Scan for the cell matching the given text and deliver its (x, y) coordinate at center. 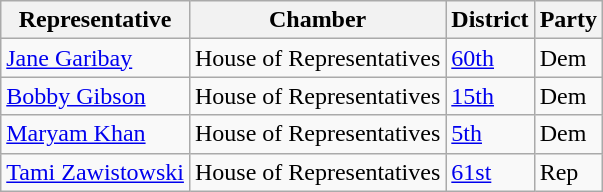
Bobby Gibson (96, 96)
Rep (568, 172)
Tami Zawistowski (96, 172)
60th (490, 58)
61st (490, 172)
District (490, 20)
Chamber (317, 20)
Representative (96, 20)
Jane Garibay (96, 58)
5th (490, 134)
15th (490, 96)
Party (568, 20)
Maryam Khan (96, 134)
